Return [x, y] of the center of cell containing provided text 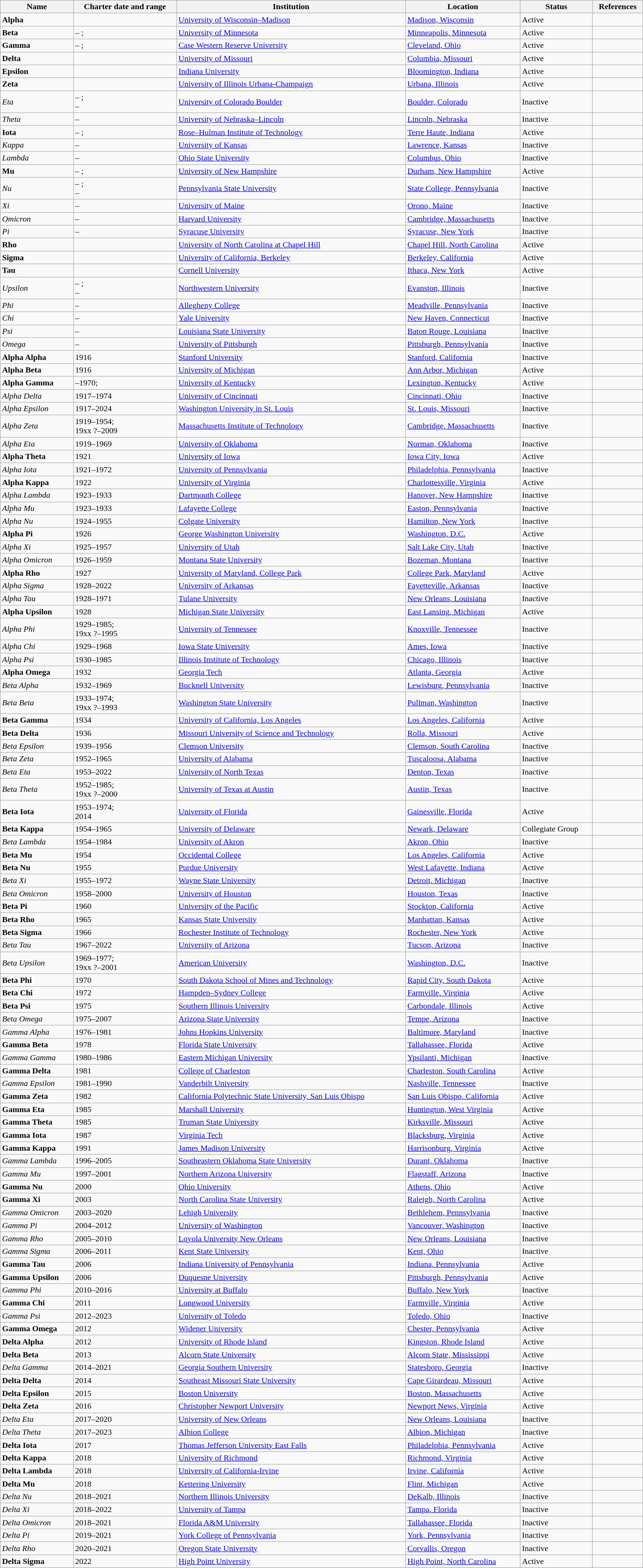
Christopher Newport University [291, 1406]
1955–1972 [125, 881]
University of Nebraska–Lincoln [291, 119]
Richmond, Virginia [463, 1458]
1981–1990 [125, 1084]
Fayetteville, Arkansas [463, 586]
Kingston, Rhode Island [463, 1342]
University of New Hampshire [291, 171]
1954–1984 [125, 842]
University of Rhode Island [291, 1342]
Manhattan, Kansas [463, 919]
Boulder, Colorado [463, 102]
Hanover, New Hampshire [463, 495]
1952–1985; 19xx ?–2000 [125, 789]
2022 [125, 1561]
Chapel Hill, North Carolina [463, 245]
Purdue University [291, 868]
Carbondale, Illinois [463, 1006]
Alpha Chi [37, 647]
Vanderbilt University [291, 1084]
Chicago, Illinois [463, 659]
Gamma Chi [37, 1303]
Allegheny College [291, 305]
Beta Phi [37, 980]
Psi [37, 331]
North Carolina State University [291, 1200]
Gamma [37, 45]
Johns Hopkins University [291, 1032]
Delta Xi [37, 1510]
Upsilon [37, 288]
1928 [125, 612]
Beta Rho [37, 919]
Alpha Omega [37, 672]
Beta Nu [37, 868]
Pi [37, 232]
Rochester Institute of Technology [291, 932]
Beta Mu [37, 855]
University of Kentucky [291, 383]
Oregon State University [291, 1548]
Kettering University [291, 1484]
Rolla, Missouri [463, 733]
Bloomington, Indiana [463, 71]
–1970; [125, 383]
University of Washington [291, 1225]
Delta Alpha [37, 1342]
Tulane University [291, 598]
Denton, Texas [463, 772]
Berkeley, California [463, 257]
Alpha Phi [37, 629]
Florida A&M University [291, 1523]
1981 [125, 1070]
Hamilton, New York [463, 521]
1972 [125, 993]
Terre Haute, Indiana [463, 132]
Charleston, South Carolina [463, 1070]
High Point University [291, 1561]
Gamma Rho [37, 1238]
1958–2000 [125, 894]
1921 [125, 457]
Colgate University [291, 521]
Alpha Beta [37, 370]
Ohio University [291, 1187]
Columbia, Missouri [463, 58]
University of Minnesota [291, 33]
1936 [125, 733]
Nu [37, 189]
Charter date and range [125, 7]
Statesboro, Georgia [463, 1368]
Beta Eta [37, 772]
Clemson, South Carolina [463, 746]
Lambda [37, 158]
1932–1969 [125, 685]
1980–1986 [125, 1057]
Name [37, 7]
East Lansing, Michigan [463, 612]
Kansas State University [291, 919]
1967–2022 [125, 945]
Truman State University [291, 1122]
1932 [125, 672]
1953–1974; 2014 [125, 811]
Stanford University [291, 357]
Gamma Psi [37, 1316]
University of California, Berkeley [291, 257]
Omicron [37, 219]
Baton Rouge, Louisiana [463, 331]
Cleveland, Ohio [463, 45]
American University [291, 963]
Kappa [37, 145]
Flagstaff, Arizona [463, 1174]
2012–2023 [125, 1316]
Marshall University [291, 1109]
Iota [37, 132]
Delta Epsilon [37, 1393]
University of Michigan [291, 370]
South Dakota School of Mines and Technology [291, 980]
Rapid City, South Dakota [463, 980]
Dartmouth College [291, 495]
Eastern Michigan University [291, 1057]
Beta Chi [37, 993]
Zeta [37, 84]
Lawrence, Kansas [463, 145]
University of Richmond [291, 1458]
Gamma Beta [37, 1045]
Indiana, Pennsylvania [463, 1264]
Flint, Michigan [463, 1484]
Delta Zeta [37, 1406]
2019–2021 [125, 1535]
University of Pittsburgh [291, 344]
Gamma Delta [37, 1070]
Rose–Hulman Institute of Technology [291, 132]
Occidental College [291, 855]
Alpha Iota [37, 470]
Gamma Phi [37, 1290]
1928–2022 [125, 586]
1960 [125, 906]
University of Wisconsin–Madison [291, 20]
Delta Nu [37, 1497]
2013 [125, 1355]
Southeast Missouri State University [291, 1380]
Newport News, Virginia [463, 1406]
University of Arizona [291, 945]
Wayne State University [291, 881]
2000 [125, 1187]
George Washington University [291, 534]
Northern Illinois University [291, 1497]
Tucson, Arizona [463, 945]
Baltimore, Maryland [463, 1032]
York College of Pennsylvania [291, 1535]
1952–1965 [125, 759]
State College, Pennsylvania [463, 189]
1991 [125, 1148]
Delta Eta [37, 1419]
University of Houston [291, 894]
Alpha Delta [37, 396]
1925–1957 [125, 547]
Mu [37, 171]
Gamma Zeta [37, 1096]
Beta [37, 33]
California Polytechnic State University, San Luis Obispo [291, 1096]
2016 [125, 1406]
Iowa State University [291, 647]
Washington State University [291, 703]
Beta Upsilon [37, 963]
Collegiate Group [557, 829]
Beta Iota [37, 811]
Knoxville, Tennessee [463, 629]
2011 [125, 1303]
Gamma Lambda [37, 1161]
Montana State University [291, 560]
Southeastern Oklahoma State University [291, 1161]
2004–2012 [125, 1225]
DeKalb, Illinois [463, 1497]
University of Arkansas [291, 586]
1978 [125, 1045]
Alpha Gamma [37, 383]
Gamma Sigma [37, 1251]
1929–1985; 19xx ?–1995 [125, 629]
Beta Psi [37, 1006]
Buffalo, New York [463, 1290]
Alpha Sigma [37, 586]
Beta Lambda [37, 842]
Widener University [291, 1329]
2017–2023 [125, 1432]
Easton, Pennsylvania [463, 508]
2014–2021 [125, 1368]
Beta Alpha [37, 685]
Gamma Kappa [37, 1148]
Raleigh, North Carolina [463, 1200]
Gamma Pi [37, 1225]
Northern Arizona University [291, 1174]
Massachusetts Institute of Technology [291, 426]
Beta Epsilon [37, 746]
Atlanta, Georgia [463, 672]
Norman, Oklahoma [463, 444]
Pullman, Washington [463, 703]
Florida State University [291, 1045]
1953–2022 [125, 772]
Boston, Massachusetts [463, 1393]
Beta Omega [37, 1019]
University of Texas at Austin [291, 789]
Columbus, Ohio [463, 158]
Delta Kappa [37, 1458]
Xi [37, 206]
Harrisonburg, Virginia [463, 1148]
Lincoln, Nebraska [463, 119]
Phi [37, 305]
University of Tennessee [291, 629]
Lehigh University [291, 1212]
University of North Carolina at Chapel Hill [291, 245]
Kent State University [291, 1251]
1930–1985 [125, 659]
Tuscaloosa, Alabama [463, 759]
Delta Beta [37, 1355]
Delta Rho [37, 1548]
Theta [37, 119]
University of Pennsylvania [291, 470]
Blacksburg, Virginia [463, 1135]
Bethlehem, Pennsylvania [463, 1212]
Alpha Tau [37, 598]
University of the Pacific [291, 906]
Syracuse University [291, 232]
University of Toledo [291, 1316]
Ames, Iowa [463, 647]
Alcorn State University [291, 1355]
Beta Kappa [37, 829]
High Point, North Carolina [463, 1561]
Stanford, California [463, 357]
Beta Theta [37, 789]
1969–1977; 19xx ?–2001 [125, 963]
Gamma Alpha [37, 1032]
Gamma Omicron [37, 1212]
University of Akron [291, 842]
1966 [125, 932]
Omega [37, 344]
Albion, Michigan [463, 1432]
1954–1965 [125, 829]
Beta Beta [37, 703]
1965 [125, 919]
Georgia Tech [291, 672]
University of Maryland, College Park [291, 573]
Irvine, California [463, 1471]
Beta Pi [37, 906]
Tampa, Florida [463, 1510]
1975–2007 [125, 1019]
University of Missouri [291, 58]
1917–2024 [125, 409]
Arizona State University [291, 1019]
Michigan State University [291, 612]
Gamma Mu [37, 1174]
1926 [125, 534]
Beta Omicron [37, 894]
Tempe, Arizona [463, 1019]
Epsilon [37, 71]
Alpha Kappa [37, 482]
Detroit, Michigan [463, 881]
1919–1954;19xx ?–2009 [125, 426]
Albion College [291, 1432]
St. Louis, Missouri [463, 409]
Delta Lambda [37, 1471]
Beta Gamma [37, 720]
Eta [37, 102]
Orono, Maine [463, 206]
Washington University in St. Louis [291, 409]
Delta Pi [37, 1535]
Alpha Psi [37, 659]
Alpha Xi [37, 547]
Gamma Gamma [37, 1057]
University of California-Irvine [291, 1471]
Gamma Xi [37, 1200]
Alpha Upsilon [37, 612]
Cornell University [291, 270]
Salt Lake City, Utah [463, 547]
Pennsylvania State University [291, 189]
Alpha Alpha [37, 357]
Beta Delta [37, 733]
2003–2020 [125, 1212]
1922 [125, 482]
Toledo, Ohio [463, 1316]
Virginia Tech [291, 1135]
Stockton, California [463, 906]
1919–1969 [125, 444]
Syracuse, New York [463, 232]
1987 [125, 1135]
Newark, Delaware [463, 829]
Ann Arbor, Michigan [463, 370]
Loyola University New Orleans [291, 1238]
Missouri University of Science and Technology [291, 733]
Cape Girardeau, Missouri [463, 1380]
Delta Iota [37, 1445]
2010–2016 [125, 1290]
Ithaca, New York [463, 270]
Harvard University [291, 219]
Illinois Institute of Technology [291, 659]
Delta Omicron [37, 1523]
Duquesne University [291, 1277]
Alpha Epsilon [37, 409]
Gamma Iota [37, 1135]
Sigma [37, 257]
University of Kansas [291, 145]
Tau [37, 270]
Longwood University [291, 1303]
1927 [125, 573]
Gamma Theta [37, 1122]
Indiana University [291, 71]
Delta Delta [37, 1380]
Alpha Lambda [37, 495]
Delta Theta [37, 1432]
University of Iowa [291, 457]
1926–1959 [125, 560]
University of Utah [291, 547]
1982 [125, 1096]
Gamma Omega [37, 1329]
2015 [125, 1393]
Rochester, New York [463, 932]
Beta Tau [37, 945]
Alpha [37, 20]
Institution [291, 7]
Northwestern University [291, 288]
Beta Sigma [37, 932]
Gamma Eta [37, 1109]
Gainesville, Florida [463, 811]
Urbana, Illinois [463, 84]
Lewisburg, Pennsylvania [463, 685]
Location [463, 7]
1934 [125, 720]
2006–2011 [125, 1251]
1921–1972 [125, 470]
Clemson University [291, 746]
Alpha Pi [37, 534]
2017–2020 [125, 1419]
Ohio State University [291, 158]
College Park, Maryland [463, 573]
Athens, Ohio [463, 1187]
1917–1974 [125, 396]
James Madison University [291, 1148]
Status [557, 7]
University of Delaware [291, 829]
New Haven, Connecticut [463, 318]
Iowa City, Iowa [463, 457]
Beta Xi [37, 881]
Louisiana State University [291, 331]
University of Cincinnati [291, 396]
University of Maine [291, 206]
Nashville, Tennessee [463, 1084]
Rho [37, 245]
Chester, Pennsylvania [463, 1329]
Durant, Oklahoma [463, 1161]
Delta Sigma [37, 1561]
Bozeman, Montana [463, 560]
Austin, Texas [463, 789]
1970 [125, 980]
Georgia Southern University [291, 1368]
University of Virginia [291, 482]
1928–1971 [125, 598]
Corvallis, Oregon [463, 1548]
Alpha Nu [37, 521]
1939–1956 [125, 746]
Chi [37, 318]
Gamma Nu [37, 1187]
Madison, Wisconsin [463, 20]
Ypsilanti, Michigan [463, 1057]
Huntington, West Virginia [463, 1109]
Indiana University of Pennsylvania [291, 1264]
Yale University [291, 318]
Evanston, Illinois [463, 288]
Charlottesville, Virginia [463, 482]
Kirksville, Missouri [463, 1122]
Southern Illinois University [291, 1006]
Alcorn State, Mississippi [463, 1355]
Hampden–Sydney College [291, 993]
1997–2001 [125, 1174]
Houston, Texas [463, 894]
University of Colorado Boulder [291, 102]
Alpha Rho [37, 573]
1975 [125, 1006]
West Lafayette, Indiana [463, 868]
2017 [125, 1445]
Boston University [291, 1393]
2020–2021 [125, 1548]
Delta [37, 58]
Cincinnati, Ohio [463, 396]
Beta Zeta [37, 759]
San Luis Obispo, California [463, 1096]
Case Western Reserve University [291, 45]
1976–1981 [125, 1032]
2003 [125, 1200]
Alpha Zeta [37, 426]
Alpha Mu [37, 508]
York, Pennsylvania [463, 1535]
Alpha Eta [37, 444]
1955 [125, 868]
University of Florida [291, 811]
University of Alabama [291, 759]
University of North Texas [291, 772]
References [618, 7]
Lexington, Kentucky [463, 383]
1933–1974; 19xx ?–1993 [125, 703]
College of Charleston [291, 1070]
University of New Orleans [291, 1419]
University of Oklahoma [291, 444]
Gamma Tau [37, 1264]
Minneapolis, Minnesota [463, 33]
Lafayette College [291, 508]
1954 [125, 855]
Delta Gamma [37, 1368]
University at Buffalo [291, 1290]
Bucknell University [291, 685]
Gamma Epsilon [37, 1084]
2018–2022 [125, 1510]
2014 [125, 1380]
2005–2010 [125, 1238]
University of Tampa [291, 1510]
Vancouver, Washington [463, 1225]
1929–1968 [125, 647]
1996–2005 [125, 1161]
Alpha Theta [37, 457]
Delta Mu [37, 1484]
Meadville, Pennsylvania [463, 305]
Akron, Ohio [463, 842]
Durham, New Hampshire [463, 171]
1924–1955 [125, 521]
University of Illinois Urbana-Champaign [291, 84]
Kent, Ohio [463, 1251]
Thomas Jefferson University East Falls [291, 1445]
Alpha Omicron [37, 560]
University of California, Los Angeles [291, 720]
Gamma Upsilon [37, 1277]
